Output the (x, y) coordinate of the center of the cell containing the given text.  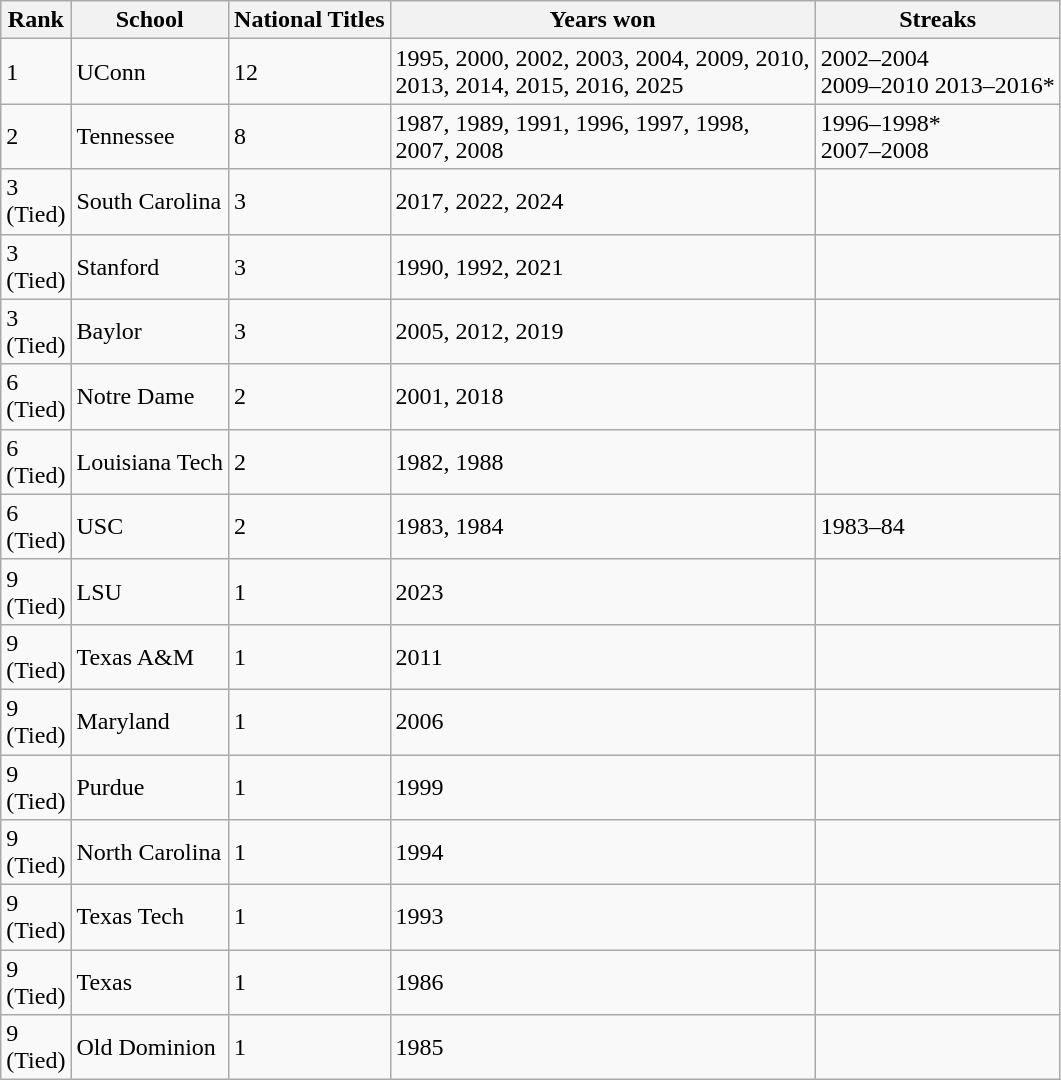
Tennessee (150, 136)
1985 (602, 1048)
School (150, 20)
1995, 2000, 2002, 2003, 2004, 2009, 2010,2013, 2014, 2015, 2016, 2025 (602, 72)
Years won (602, 20)
USC (150, 526)
1983, 1984 (602, 526)
Purdue (150, 786)
Texas Tech (150, 918)
2002–20042009–2010 2013–2016* (938, 72)
1990, 1992, 2021 (602, 266)
Rank (36, 20)
8 (310, 136)
1986 (602, 982)
1994 (602, 852)
1982, 1988 (602, 462)
1996–1998*2007–2008 (938, 136)
South Carolina (150, 202)
Streaks (938, 20)
2011 (602, 656)
Notre Dame (150, 396)
Texas A&M (150, 656)
2023 (602, 592)
Baylor (150, 332)
UConn (150, 72)
Maryland (150, 722)
LSU (150, 592)
National Titles (310, 20)
North Carolina (150, 852)
Texas (150, 982)
Stanford (150, 266)
Old Dominion (150, 1048)
1993 (602, 918)
2005, 2012, 2019 (602, 332)
2006 (602, 722)
2001, 2018 (602, 396)
2017, 2022, 2024 (602, 202)
1987, 1989, 1991, 1996, 1997, 1998,2007, 2008 (602, 136)
Louisiana Tech (150, 462)
1983–84 (938, 526)
1999 (602, 786)
12 (310, 72)
